Capture the cell that displays the provided text and extract its [X, Y] central coordinate. 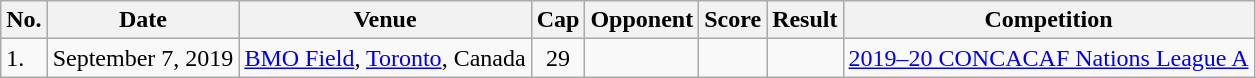
BMO Field, Toronto, Canada [385, 58]
Competition [1048, 20]
1. [24, 58]
Date [143, 20]
No. [24, 20]
Score [733, 20]
2019–20 CONCACAF Nations League A [1048, 58]
Opponent [642, 20]
29 [558, 58]
Result [805, 20]
Cap [558, 20]
September 7, 2019 [143, 58]
Venue [385, 20]
